Pinpoint the cell where the given text exists, returning its [X, Y] midpoint coordinate. 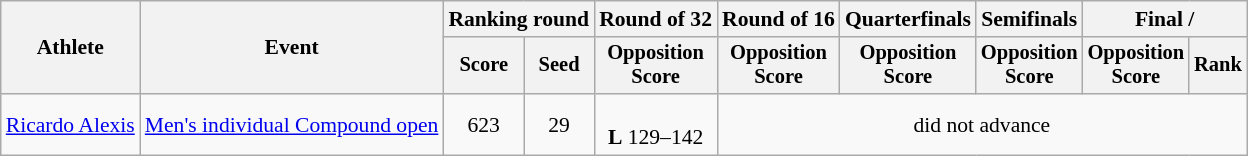
Ricardo Alexis [70, 124]
Rank [1218, 66]
did not advance [982, 124]
Athlete [70, 48]
Score [484, 66]
Round of 32 [656, 19]
Quarterfinals [908, 19]
Round of 16 [778, 19]
Event [292, 48]
L 129–142 [656, 124]
Men's individual Compound open [292, 124]
29 [559, 124]
Seed [559, 66]
Semifinals [1030, 19]
623 [484, 124]
Final / [1165, 19]
Ranking round [518, 19]
